Pinpoint the cell where the given text exists, returning its [x, y] midpoint coordinate. 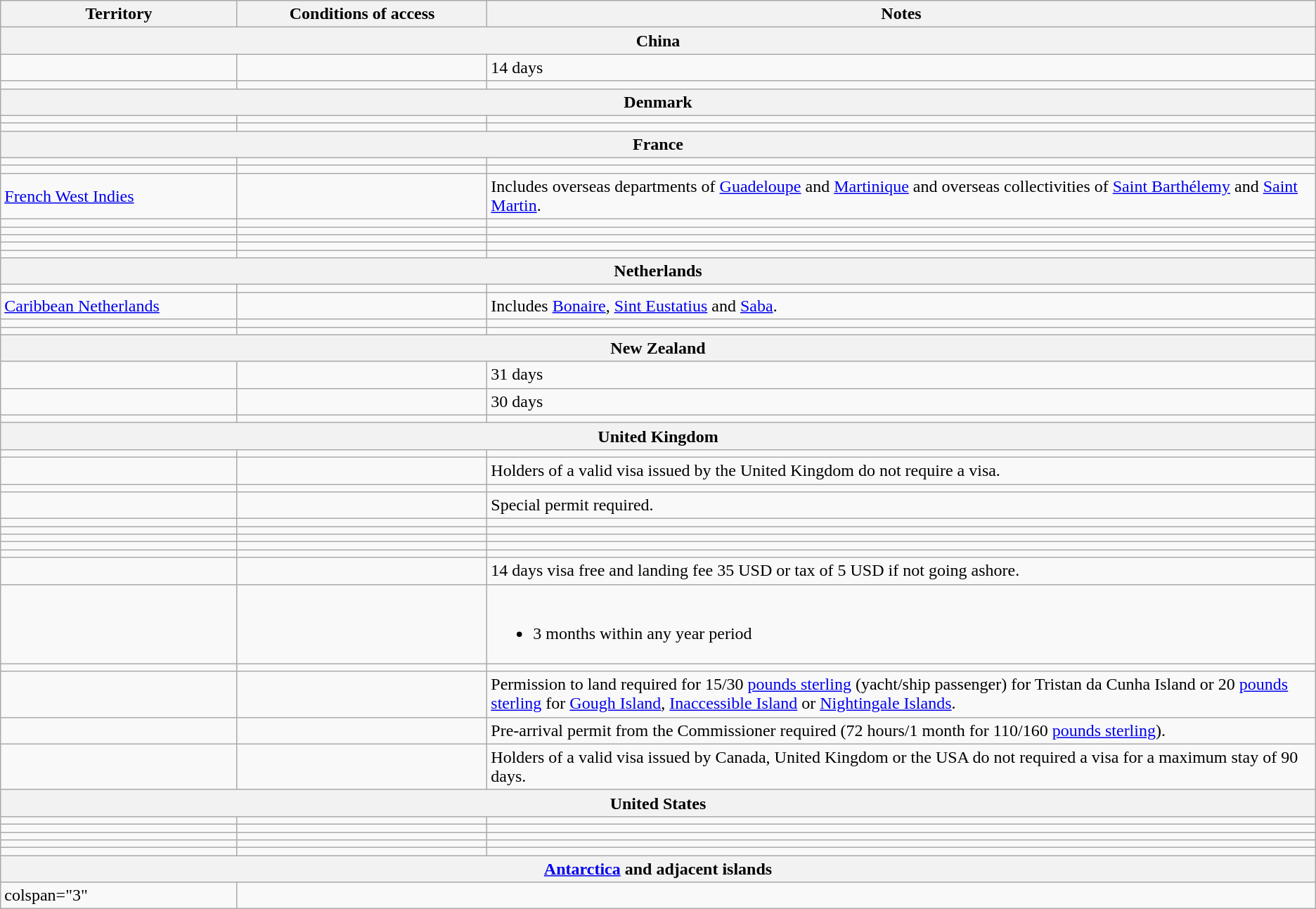
Includes Bonaire, Sint Eustatius and Saba. [901, 306]
Antarctica and adjacent islands [658, 869]
Territory [120, 14]
Includes overseas departments of Guadeloupe and Martinique and overseas collectivities of Saint Barthélemy and Saint Martin. [901, 195]
colspan="3" [120, 896]
Holders of a valid visa issued by Canada, United Kingdom or the USA do not required a visa for a maximum stay of 90 days. [901, 766]
14 days visa free and landing fee 35 USD or tax of 5 USD if not going ashore. [901, 571]
Special permit required. [901, 505]
China [658, 41]
New Zealand [658, 348]
14 days [901, 67]
Notes [901, 14]
French West Indies [120, 195]
3 months within any year period [901, 624]
Denmark [658, 102]
Pre-arrival permit from the Commissioner required (72 hours/1 month for 110/160 pounds sterling). [901, 730]
Conditions of access [361, 14]
United States [658, 803]
Netherlands [658, 271]
30 days [901, 401]
31 days [901, 375]
Caribbean Netherlands [120, 306]
France [658, 144]
Holders of a valid visa issued by the United Kingdom do not require a visa. [901, 470]
United Kingdom [658, 436]
